Pinpoint the cell where the given text exists, returning its (x, y) midpoint coordinate. 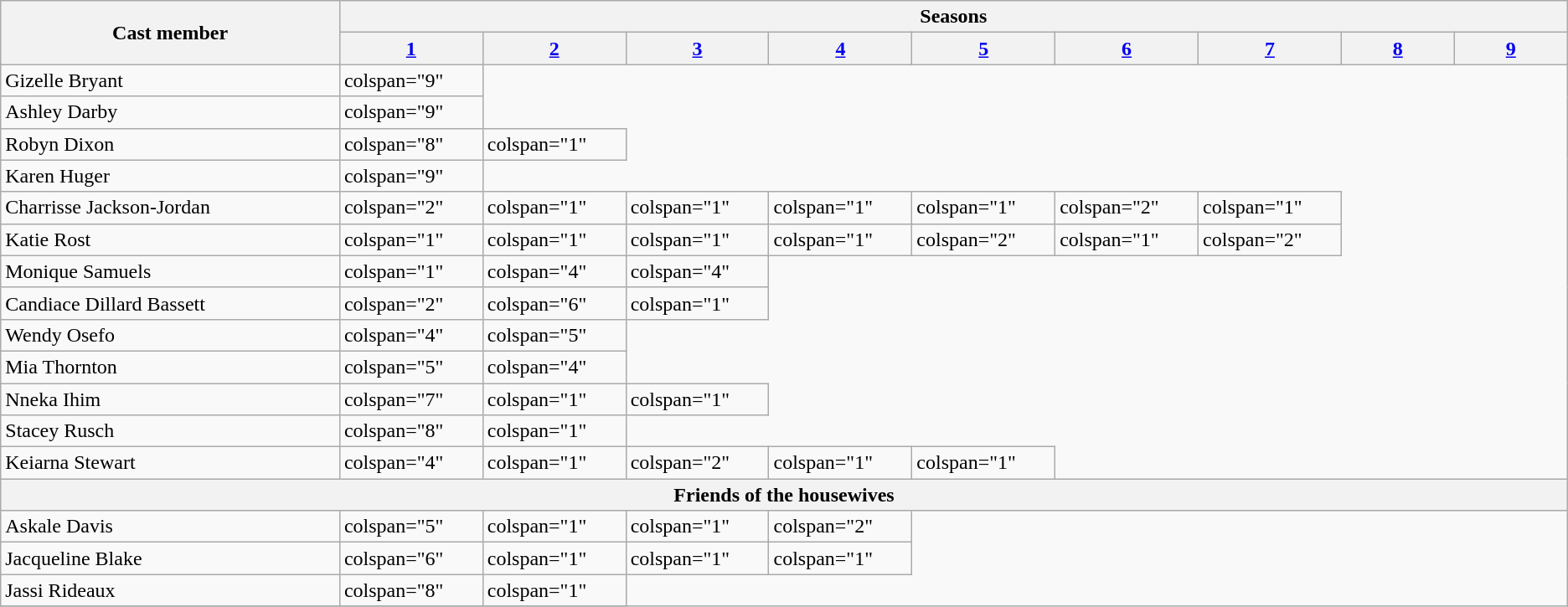
Wendy Osefo (171, 335)
Jassi Rideaux (171, 590)
2 (554, 49)
3 (697, 49)
Charrisse Jackson-Jordan (171, 208)
Karen Huger (171, 176)
8 (1397, 49)
Monique Samuels (171, 271)
Stacey Rusch (171, 431)
Friends of the housewives (784, 495)
Askale Davis (171, 527)
Gizelle Bryant (171, 80)
9 (1511, 49)
Candiace Dillard Bassett (171, 303)
7 (1270, 49)
Robyn Dixon (171, 144)
Keiarna Stewart (171, 463)
4 (841, 49)
Cast member (171, 33)
Seasons (953, 17)
5 (983, 49)
6 (1127, 49)
Nneka Ihim (171, 399)
colspan="7" (410, 399)
1 (410, 49)
Mia Thornton (171, 367)
Katie Rost (171, 239)
Ashley Darby (171, 112)
Jacqueline Blake (171, 558)
